Pinpoint the cell where the given text exists, returning its (x, y) midpoint coordinate. 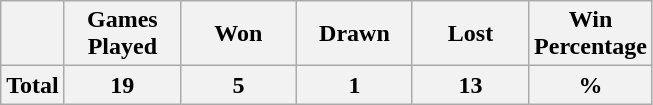
Lost (470, 34)
Won (238, 34)
1 (354, 85)
Win Percentage (591, 34)
Games Played (122, 34)
Total (33, 85)
13 (470, 85)
19 (122, 85)
% (591, 85)
Drawn (354, 34)
5 (238, 85)
